Search for the cell housing the specified text and yield its [X, Y] center coordinate. 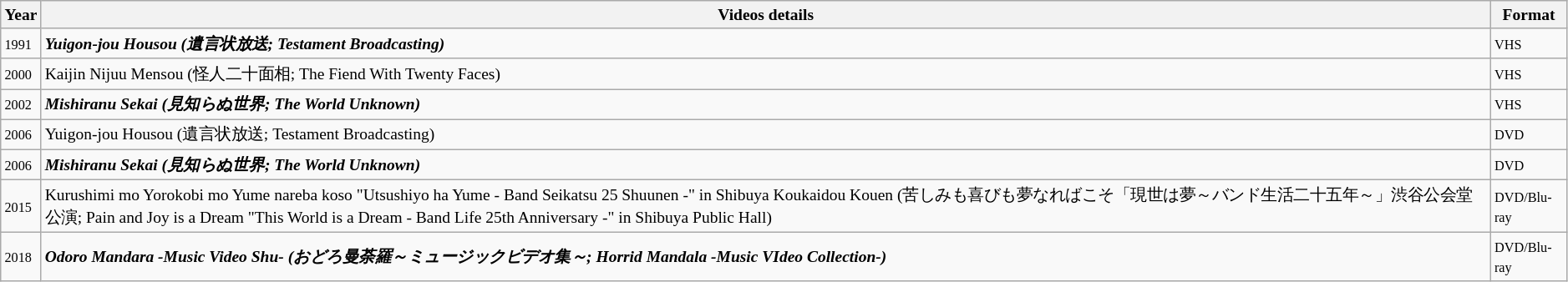
Format [1529, 15]
2018 [21, 257]
Odoro Mandara -Music Video Shu- (おどろ曼荼羅～ミュージックビデオ集～; Horrid Mandala -Music VIdeo Collection-) [765, 257]
Videos details [765, 15]
2002 [21, 104]
1991 [21, 43]
Year [21, 15]
2015 [21, 205]
2000 [21, 73]
Kaijin Nijuu Mensou (怪人二十面相; The Fiend With Twenty Faces) [765, 73]
